Scan for the cell matching the given text and deliver its (x, y) coordinate at center. 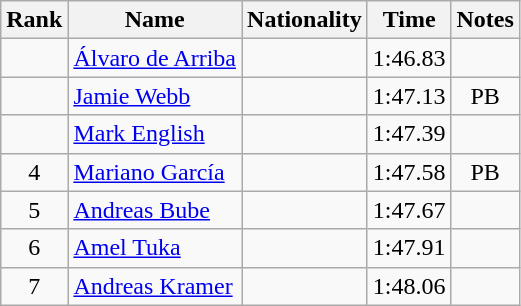
Andreas Bube (155, 210)
Time (409, 20)
1:47.67 (409, 210)
Andreas Kramer (155, 286)
Mariano García (155, 172)
5 (34, 210)
Rank (34, 20)
1:47.13 (409, 96)
6 (34, 248)
1:47.91 (409, 248)
Amel Tuka (155, 248)
1:47.39 (409, 134)
Nationality (305, 20)
1:46.83 (409, 58)
Name (155, 20)
Mark English (155, 134)
Álvaro de Arriba (155, 58)
1:47.58 (409, 172)
Jamie Webb (155, 96)
4 (34, 172)
1:48.06 (409, 286)
7 (34, 286)
Notes (485, 20)
